Extract the (X, Y) coordinate from the center of the cell holding the provided text.  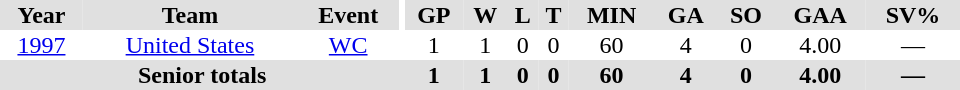
GA (686, 15)
WC (348, 45)
1997 (42, 45)
United States (190, 45)
Team (190, 15)
Year (42, 15)
Senior totals (202, 75)
Event (348, 15)
T (554, 15)
L (522, 15)
MIN (612, 15)
W (485, 15)
GAA (820, 15)
SV% (913, 15)
GP (434, 15)
SO (746, 15)
